Return [x, y] of the center of cell containing provided text 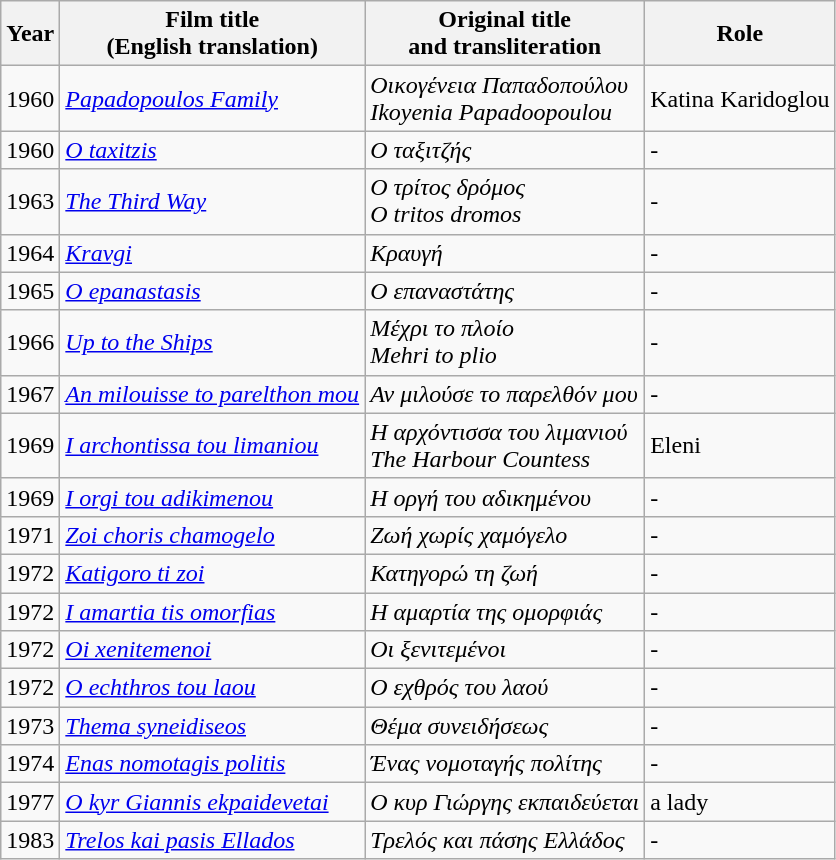
Κραυγή [505, 253]
Θέμα συνειδήσεως [505, 726]
1965 [30, 291]
Ο ταξιτζής [505, 150]
1974 [30, 764]
Ένας νομοταγής πολίτης [505, 764]
1983 [30, 840]
Κατηγορώ τη ζωή [505, 573]
Μέχρι το πλοίοMehri to plio [505, 342]
Eleni [740, 446]
1967 [30, 394]
Zoi choris chamogelo [212, 535]
1973 [30, 726]
1966 [30, 342]
a lady [740, 802]
Oi xenitemenoi [212, 650]
Katina Karidoglou [740, 98]
Οι ξενιτεμένοι [505, 650]
O kyr Giannis ekpaidevetai [212, 802]
Enas nomotagis politis [212, 764]
Role [740, 34]
Ο κυρ Γιώργης εκπαιδεύεται [505, 802]
Η οργή του αδικημένου [505, 497]
I orgi tou adikimenou [212, 497]
The Third Way [212, 202]
O echthros tou laou [212, 688]
Film title(English translation) [212, 34]
Thema syneidiseos [212, 726]
1977 [30, 802]
Katigoro ti zoi [212, 573]
Ο εχθρός του λαού [505, 688]
Η αμαρτία της ομορφιάς [505, 611]
Αν μιλούσε το παρελθόν μου [505, 394]
1964 [30, 253]
Οικογένεια ΠαπαδοπούλουIkoyenia Papadoopoulou [505, 98]
An milouisse to parelthon mou [212, 394]
O epanastasis [212, 291]
Ζωή χωρίς χαμόγελο [505, 535]
Original titleand transliteration [505, 34]
Trelos kai pasis Ellados [212, 840]
Year [30, 34]
1971 [30, 535]
Ο τρίτος δρόμοςO tritos dromos [505, 202]
Η αρχόντισσα του λιμανιούThe Harbour Countess [505, 446]
1963 [30, 202]
I archontissa tou limaniou [212, 446]
Τρελός και πάσης Ελλάδος [505, 840]
Kravgi [212, 253]
Papadopoulos Family [212, 98]
Up to the Ships [212, 342]
Ο επαναστάτης [505, 291]
O taxitzis [212, 150]
I amartia tis omorfias [212, 611]
